Provide the [X, Y] coordinate of the cell's center where the given text is located.  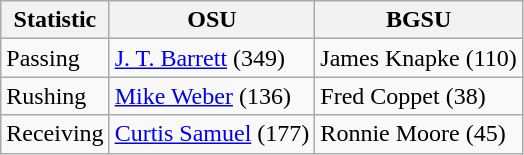
Curtis Samuel (177) [212, 134]
Receiving [55, 134]
Passing [55, 58]
J. T. Barrett (349) [212, 58]
Mike Weber (136) [212, 96]
James Knapke (110) [418, 58]
Ronnie Moore (45) [418, 134]
Fred Coppet (38) [418, 96]
Rushing [55, 96]
BGSU [418, 20]
Statistic [55, 20]
OSU [212, 20]
